Capture the cell that displays the provided text and extract its (x, y) central coordinate. 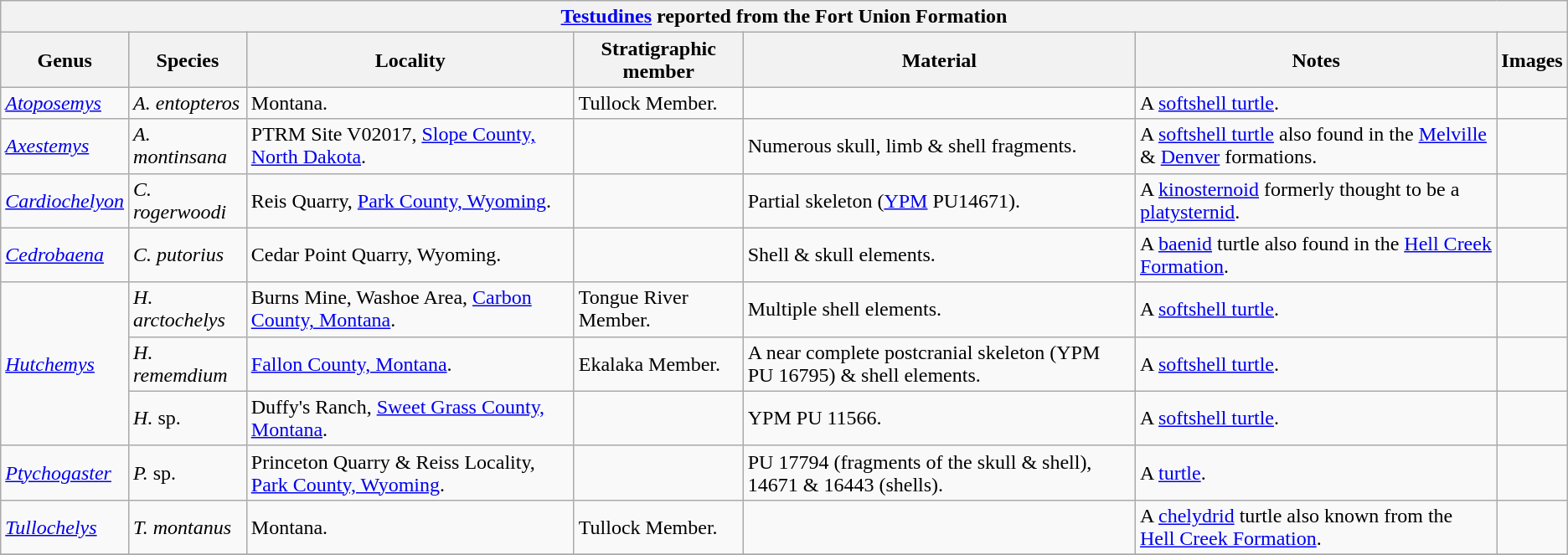
Multiple shell elements. (939, 310)
Cedar Point Quarry, Wyoming. (410, 254)
Notes (1315, 60)
T. montanus (188, 527)
Shell & skull elements. (939, 254)
H. arctochelys (188, 310)
Genus (65, 60)
A. entopteros (188, 103)
Duffy's Ranch, Sweet Grass County, Montana. (410, 419)
Burns Mine, Washoe Area, Carbon County, Montana. (410, 310)
H. sp. (188, 419)
Ekalaka Member. (658, 363)
A chelydrid turtle also known from the Hell Creek Formation. (1315, 527)
Species (188, 60)
Images (1532, 60)
Tongue River Member. (658, 310)
Tullochelys (65, 527)
Axestemys (65, 146)
Fallon County, Montana. (410, 363)
A. montinsana (188, 146)
Numerous skull, limb & shell fragments. (939, 146)
C. putorius (188, 254)
Ptychogaster (65, 472)
Partial skeleton (YPM PU14671). (939, 201)
Hutchemys (65, 363)
C. rogerwoodi (188, 201)
Locality (410, 60)
YPM PU 11566. (939, 419)
Atoposemys (65, 103)
A turtle. (1315, 472)
A softshell turtle also found in the Melville & Denver formations. (1315, 146)
Princeton Quarry & Reiss Locality, Park County, Wyoming. (410, 472)
A near complete postcranial skeleton (YPM PU 16795) & shell elements. (939, 363)
Reis Quarry, Park County, Wyoming. (410, 201)
P. sp. (188, 472)
PU 17794 (fragments of the skull & shell), 14671 & 16443 (shells). (939, 472)
Cedrobaena (65, 254)
A kinosternoid formerly thought to be a platysternid. (1315, 201)
H. rememdium (188, 363)
Stratigraphic member (658, 60)
Testudines reported from the Fort Union Formation (784, 17)
PTRM Site V02017, Slope County, North Dakota. (410, 146)
Material (939, 60)
Cardiochelyon (65, 201)
A baenid turtle also found in the Hell Creek Formation. (1315, 254)
